Return (x, y) of the center of cell containing provided text 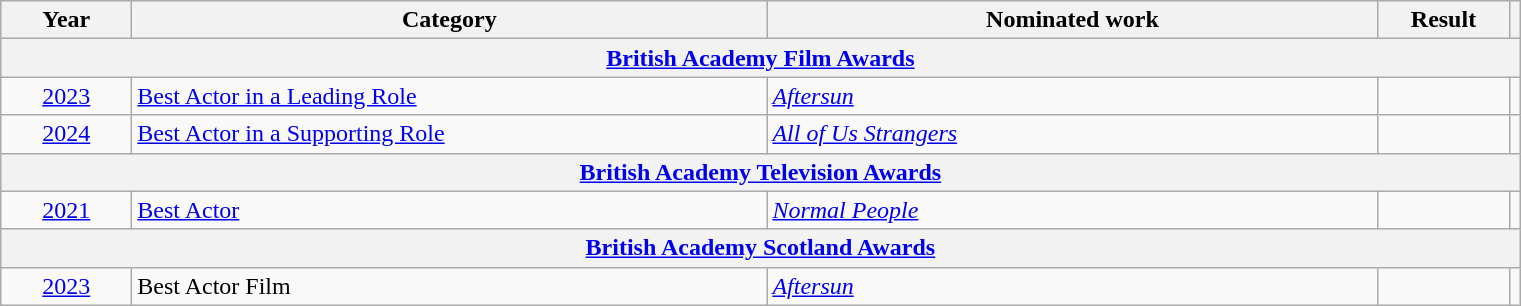
British Academy Film Awards (760, 58)
Nominated work (1072, 20)
Category (450, 20)
Year (66, 20)
2021 (66, 210)
Normal People (1072, 210)
Best Actor in a Leading Role (450, 96)
Result (1444, 20)
All of Us Strangers (1072, 134)
Best Actor Film (450, 286)
2024 (66, 134)
Best Actor in a Supporting Role (450, 134)
Best Actor (450, 210)
British Academy Television Awards (760, 172)
British Academy Scotland Awards (760, 248)
